Provide the [X, Y] coordinate of the cell's center where the given text is located.  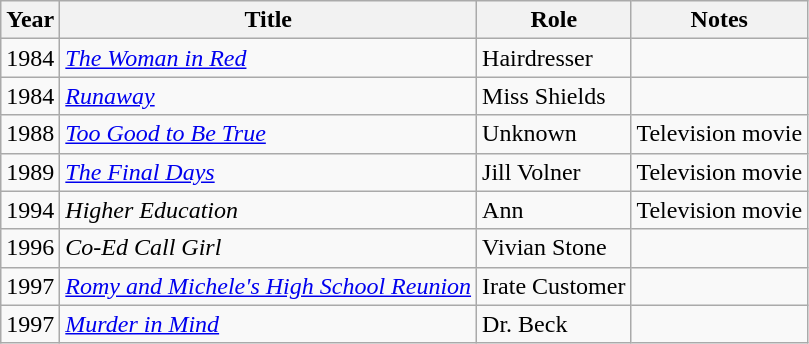
Irate Customer [554, 286]
1996 [30, 248]
Jill Volner [554, 172]
1994 [30, 210]
Co-Ed Call Girl [268, 248]
The Woman in Red [268, 58]
Dr. Beck [554, 324]
Too Good to Be True [268, 134]
Unknown [554, 134]
1989 [30, 172]
Title [268, 20]
Year [30, 20]
Miss Shields [554, 96]
Hairdresser [554, 58]
Higher Education [268, 210]
Romy and Michele's High School Reunion [268, 286]
Murder in Mind [268, 324]
1988 [30, 134]
Role [554, 20]
Ann [554, 210]
Runaway [268, 96]
The Final Days [268, 172]
Vivian Stone [554, 248]
Notes [720, 20]
